Find where the given text appears and provide that cell's center as [x, y] coordinate. 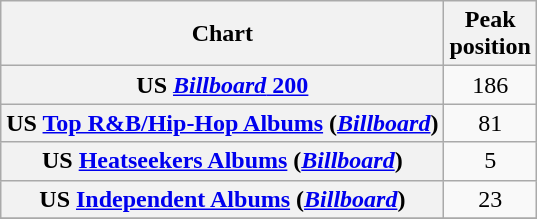
US Independent Albums (Billboard) [222, 199]
23 [490, 199]
US Top R&B/Hip-Hop Albums (Billboard) [222, 123]
US Heatseekers Albums (Billboard) [222, 161]
US Billboard 200 [222, 85]
Peakposition [490, 34]
186 [490, 85]
Chart [222, 34]
5 [490, 161]
81 [490, 123]
